Scan for the cell matching the given text and deliver its [X, Y] coordinate at center. 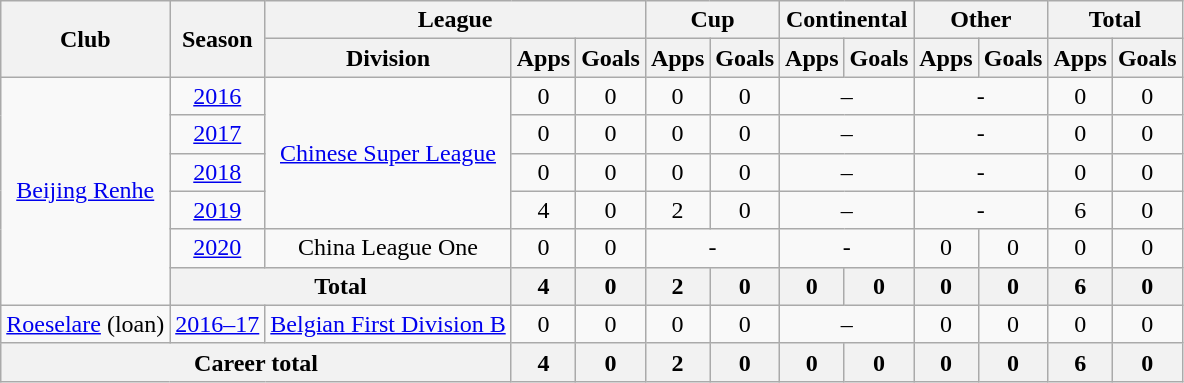
Career total [256, 362]
Chinese Super League [388, 153]
2018 [218, 172]
Roeselare (loan) [86, 324]
Season [218, 39]
2019 [218, 210]
2016–17 [218, 324]
Club [86, 39]
2017 [218, 134]
Continental [847, 20]
Belgian First Division B [388, 324]
China League One [388, 248]
Beijing Renhe [86, 191]
2020 [218, 248]
Other [981, 20]
League [456, 20]
Division [388, 58]
2016 [218, 96]
Cup [712, 20]
